Identify which cell holds the provided text, then report its [X, Y] central coordinate. 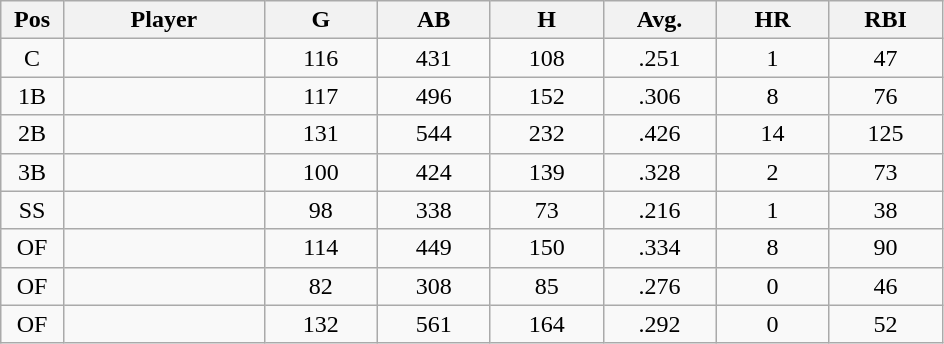
Pos [32, 20]
RBI [886, 20]
HR [772, 20]
52 [886, 324]
98 [320, 210]
.426 [660, 134]
108 [546, 58]
H [546, 20]
.251 [660, 58]
338 [434, 210]
90 [886, 248]
3B [32, 172]
SS [32, 210]
AB [434, 20]
Avg. [660, 20]
85 [546, 286]
152 [546, 96]
132 [320, 324]
82 [320, 286]
.276 [660, 286]
G [320, 20]
449 [434, 248]
150 [546, 248]
496 [434, 96]
164 [546, 324]
117 [320, 96]
14 [772, 134]
Player [164, 20]
431 [434, 58]
47 [886, 58]
.216 [660, 210]
76 [886, 96]
2B [32, 134]
.306 [660, 96]
38 [886, 210]
.292 [660, 324]
46 [886, 286]
125 [886, 134]
232 [546, 134]
424 [434, 172]
2 [772, 172]
308 [434, 286]
100 [320, 172]
1B [32, 96]
544 [434, 134]
561 [434, 324]
131 [320, 134]
.334 [660, 248]
114 [320, 248]
.328 [660, 172]
116 [320, 58]
C [32, 58]
139 [546, 172]
